Identify which cell holds the provided text, then report its (x, y) central coordinate. 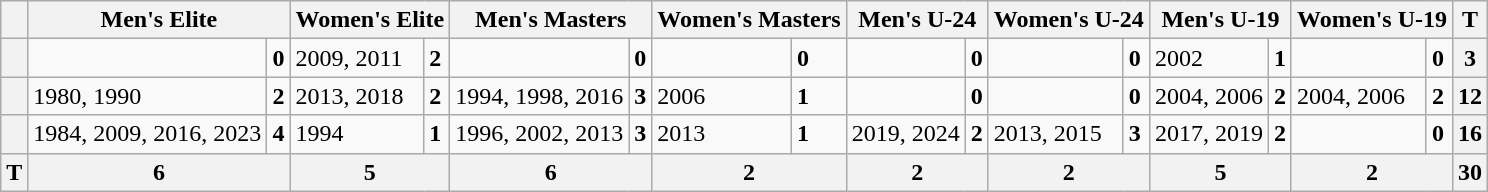
2002 (1208, 58)
2006 (722, 96)
Men's Elite (159, 20)
1994, 1998, 2016 (540, 96)
Women's U-19 (1372, 20)
Men's Masters (551, 20)
2013, 2015 (1056, 134)
1984, 2009, 2016, 2023 (148, 134)
Women's U-24 (1068, 20)
2019, 2024 (906, 134)
1994 (357, 134)
30 (1470, 172)
2013 (722, 134)
1996, 2002, 2013 (540, 134)
4 (278, 134)
Women's Masters (749, 20)
12 (1470, 96)
1980, 1990 (148, 96)
16 (1470, 134)
2017, 2019 (1208, 134)
Women's Elite (370, 20)
2009, 2011 (357, 58)
Men's U-24 (917, 20)
2013, 2018 (357, 96)
Men's U-19 (1220, 20)
